Search for the cell housing the specified text and yield its (X, Y) center coordinate. 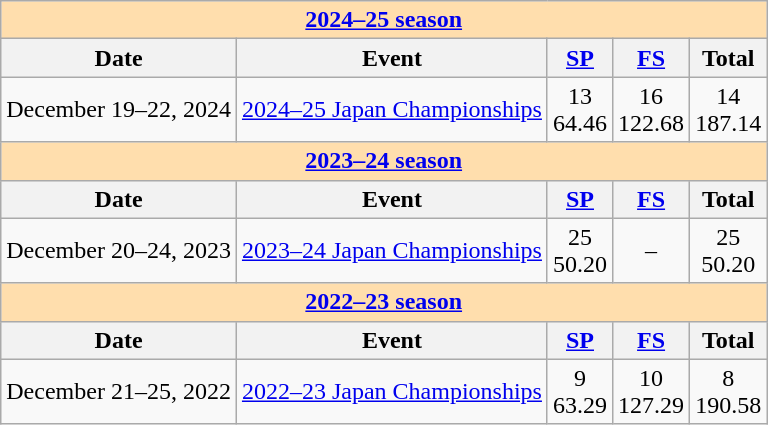
13 64.46 (580, 110)
December 21–25, 2022 (119, 392)
16 122.68 (652, 110)
10 127.29 (652, 392)
2024–25 season (384, 20)
2023–24 season (384, 161)
2023–24 Japan Championships (392, 250)
– (652, 250)
8 190.58 (728, 392)
December 19–22, 2024 (119, 110)
2022–23 season (384, 302)
2022–23 Japan Championships (392, 392)
9 63.29 (580, 392)
2024–25 Japan Championships (392, 110)
14 187.14 (728, 110)
December 20–24, 2023 (119, 250)
